Output the [x, y] coordinate of the center of the cell containing the given text.  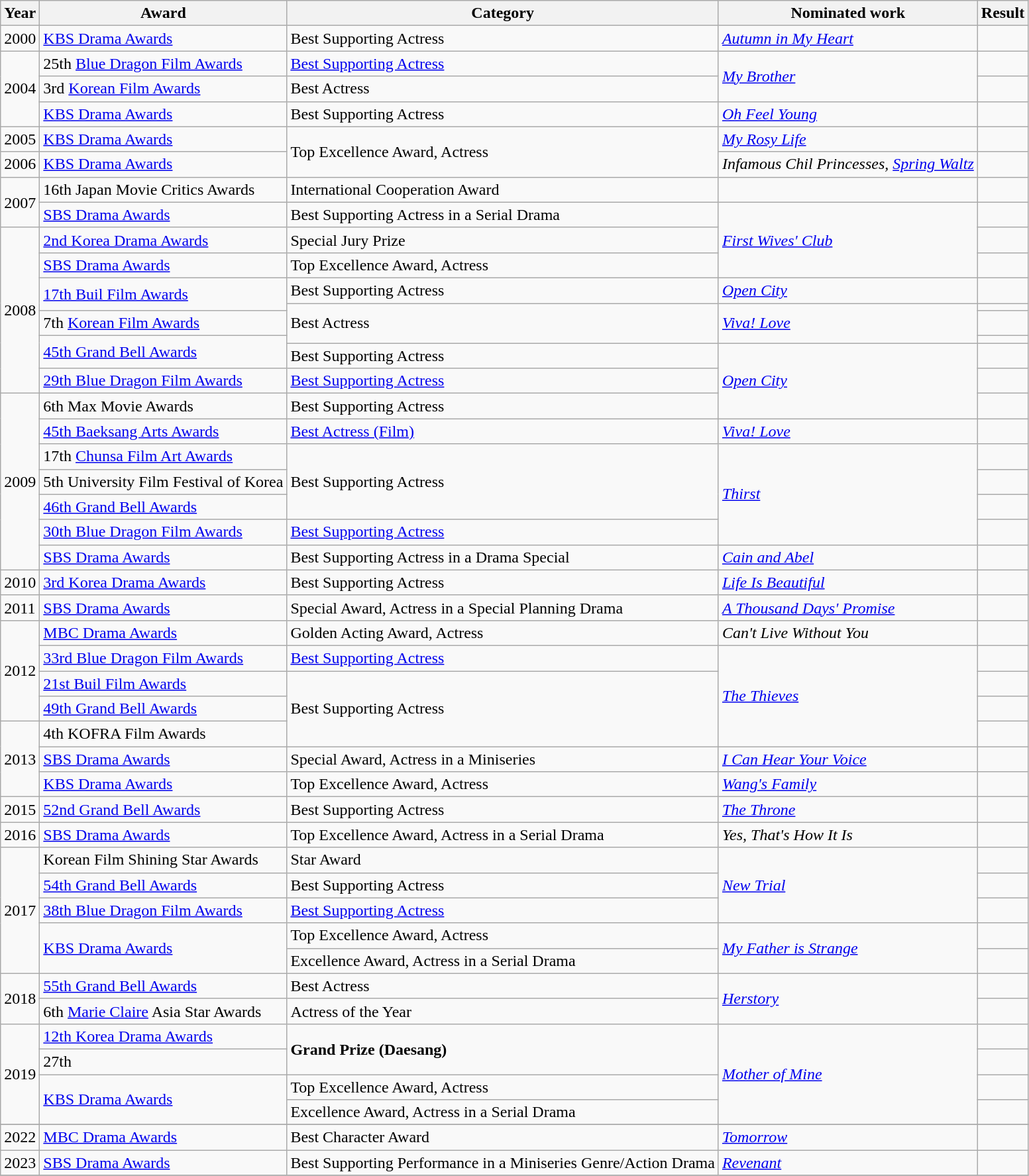
2022 [20, 1138]
45th Baeksang Arts Awards [163, 431]
7th Korean Film Awards [163, 323]
Best Supporting Actress in a Drama Special [503, 557]
Golden Acting Award, Actress [503, 633]
2011 [20, 608]
Category [503, 13]
Best Character Award [503, 1138]
Wang's Family [848, 784]
3rd Korea Drama Awards [163, 582]
12th Korea Drama Awards [163, 1036]
52nd Grand Bell Awards [163, 810]
Star Award [503, 860]
27th [163, 1061]
2016 [20, 835]
Herstory [848, 998]
Cain and Abel [848, 557]
The Thieves [848, 696]
Special Award, Actress in a Miniseries [503, 759]
I Can Hear Your Voice [848, 759]
3rd Korean Film Awards [163, 89]
Top Excellence Award, Actress in a Serial Drama [503, 835]
A Thousand Days' Promise [848, 608]
33rd Blue Dragon Film Awards [163, 658]
Best Supporting Performance in a Miniseries Genre/Action Drama [503, 1163]
Actress of the Year [503, 1011]
Year [20, 13]
2018 [20, 998]
2004 [20, 89]
17th Chunsa Film Art Awards [163, 456]
2013 [20, 759]
38th Blue Dragon Film Awards [163, 910]
5th University Film Festival of Korea [163, 482]
45th Grand Bell Awards [163, 352]
29th Blue Dragon Film Awards [163, 381]
16th Japan Movie Critics Awards [163, 189]
Korean Film Shining Star Awards [163, 860]
2010 [20, 582]
Yes, That's How It Is [848, 835]
2005 [20, 139]
Thirst [848, 494]
25th Blue Dragon Film Awards [163, 64]
Revenant [848, 1163]
Nominated work [848, 13]
My Rosy Life [848, 139]
55th Grand Bell Awards [163, 986]
2017 [20, 910]
2000 [20, 38]
2015 [20, 810]
Best Supporting Actress in a Serial Drama [503, 215]
Life Is Beautiful [848, 582]
Oh Feel Young [848, 114]
30th Blue Dragon Film Awards [163, 532]
4th KOFRA Film Awards [163, 734]
54th Grand Bell Awards [163, 885]
Special Award, Actress in a Special Planning Drama [503, 608]
My Father is Strange [848, 948]
2007 [20, 202]
New Trial [848, 885]
Autumn in My Heart [848, 38]
17th Buil Film Awards [163, 294]
6th Max Movie Awards [163, 406]
Grand Prize (Daesang) [503, 1049]
2012 [20, 670]
2006 [20, 164]
49th Grand Bell Awards [163, 709]
The Throne [848, 810]
Award [163, 13]
My Brother [848, 76]
Infamous Chil Princesses, Spring Waltz [848, 164]
Can't Live Without You [848, 633]
2nd Korea Drama Awards [163, 240]
2009 [20, 482]
6th Marie Claire Asia Star Awards [163, 1011]
2023 [20, 1163]
Tomorrow [848, 1138]
Mother of Mine [848, 1074]
2008 [20, 310]
46th Grand Bell Awards [163, 507]
First Wives' Club [848, 240]
21st Buil Film Awards [163, 683]
Special Jury Prize [503, 240]
Best Actress (Film) [503, 431]
International Cooperation Award [503, 189]
Result [1002, 13]
2019 [20, 1074]
